Search for the cell housing the specified text and yield its [x, y] center coordinate. 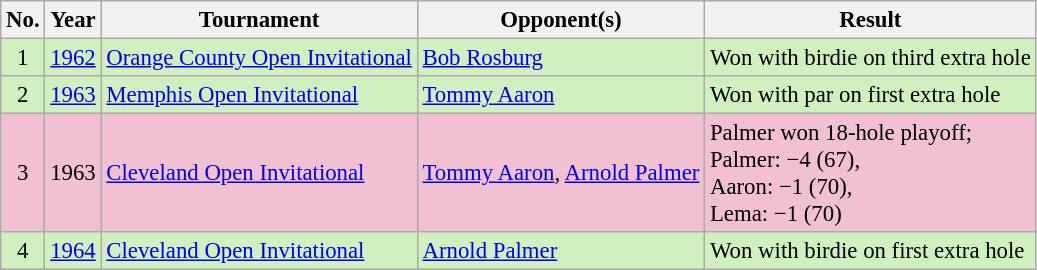
1962 [73, 58]
Bob Rosburg [560, 58]
Tommy Aaron, Arnold Palmer [560, 174]
4 [23, 251]
Result [870, 20]
Palmer won 18-hole playoff;Palmer: −4 (67),Aaron: −1 (70),Lema: −1 (70) [870, 174]
Won with birdie on third extra hole [870, 58]
2 [23, 95]
Memphis Open Invitational [259, 95]
Arnold Palmer [560, 251]
1964 [73, 251]
3 [23, 174]
Opponent(s) [560, 20]
Won with par on first extra hole [870, 95]
Tournament [259, 20]
Won with birdie on first extra hole [870, 251]
Tommy Aaron [560, 95]
No. [23, 20]
Year [73, 20]
Orange County Open Invitational [259, 58]
1 [23, 58]
